Identify which cell holds the provided text, then report its [x, y] central coordinate. 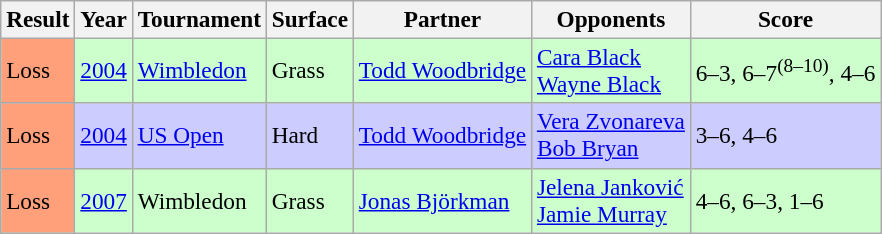
Score [785, 19]
6–3, 6–7(8–10), 4–6 [785, 70]
Year [104, 19]
Tournament [199, 19]
Result [38, 19]
Jelena Janković Jamie Murray [612, 200]
Surface [310, 19]
Hard [310, 136]
Jonas Björkman [442, 200]
4–6, 6–3, 1–6 [785, 200]
Cara Black Wayne Black [612, 70]
Opponents [612, 19]
Vera Zvonareva Bob Bryan [612, 136]
2007 [104, 200]
3–6, 4–6 [785, 136]
Partner [442, 19]
US Open [199, 136]
